Search for the cell housing the specified text and yield its [X, Y] center coordinate. 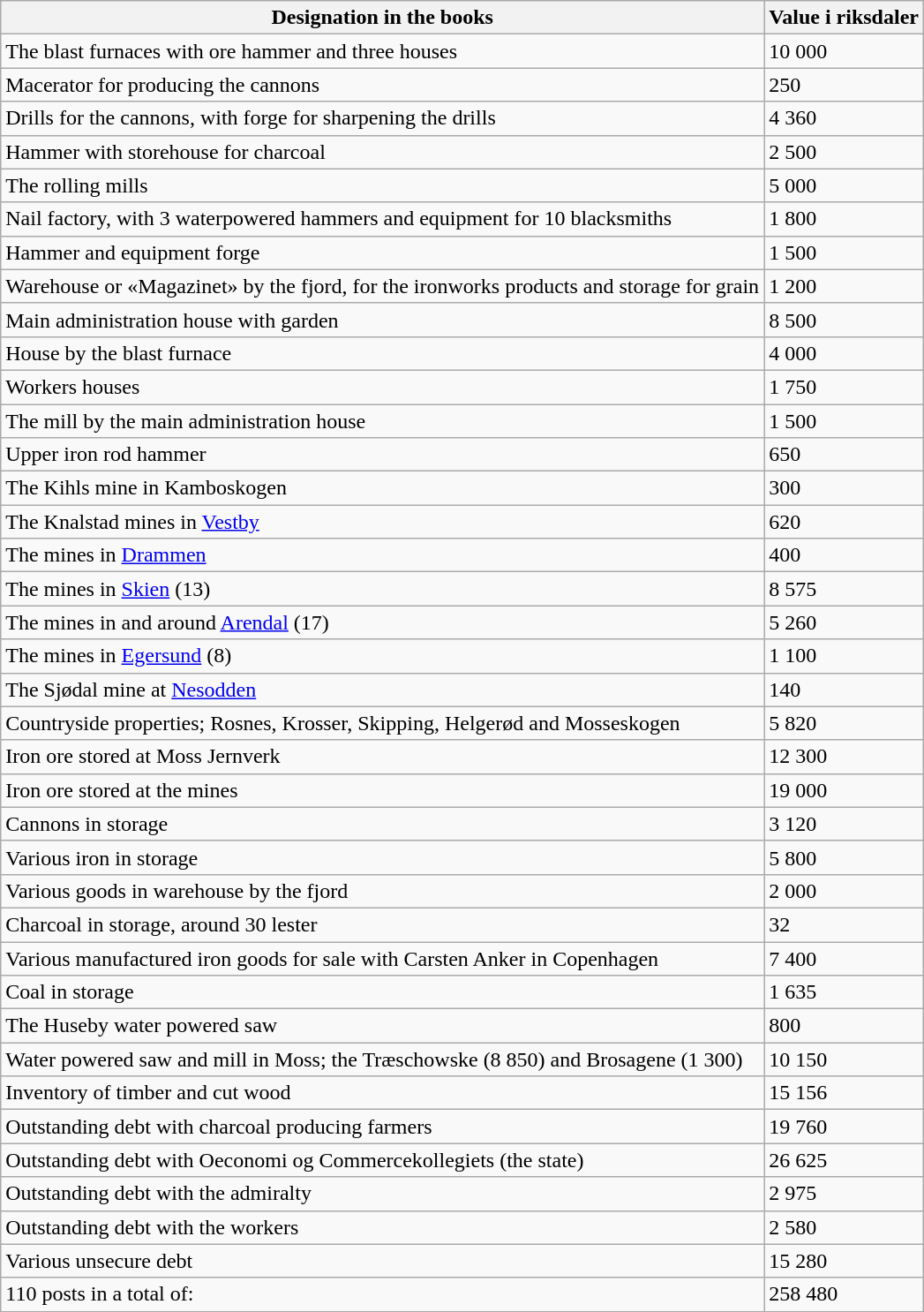
1 200 [844, 286]
3 120 [844, 824]
15 280 [844, 1261]
Macerator for producing the cannons [383, 85]
The Huseby water powered saw [383, 1026]
2 000 [844, 891]
5 820 [844, 723]
1 635 [844, 992]
Hammer with storehouse for charcoal [383, 152]
Various unsecure debt [383, 1261]
8 500 [844, 320]
Outstanding debt with charcoal producing farmers [383, 1127]
Warehouse or «Magazinet» by the fjord, for the ironworks products and storage for grain [383, 286]
10 000 [844, 51]
The mines in Drammen [383, 555]
The Knalstad mines in Vestby [383, 522]
19 760 [844, 1127]
Coal in storage [383, 992]
5 800 [844, 857]
2 975 [844, 1194]
Nail factory, with 3 waterpowered hammers and equipment for 10 blacksmiths [383, 219]
The blast furnaces with ore hammer and three houses [383, 51]
Iron ore stored at the mines [383, 790]
2 500 [844, 152]
32 [844, 924]
4 360 [844, 118]
Workers houses [383, 387]
2 580 [844, 1227]
Various manufactured iron goods for sale with Carsten Anker in Copenhagen [383, 958]
140 [844, 690]
1 800 [844, 219]
Various goods in warehouse by the fjord [383, 891]
Hammer and equipment forge [383, 253]
1 750 [844, 387]
The mines in Egersund (8) [383, 656]
Various iron in storage [383, 857]
Upper iron rod hammer [383, 455]
Inventory of timber and cut wood [383, 1093]
400 [844, 555]
Outstanding debt with the workers [383, 1227]
26 625 [844, 1160]
1 100 [844, 656]
620 [844, 522]
250 [844, 85]
800 [844, 1026]
The mill by the main administration house [383, 421]
15 156 [844, 1093]
The Sjødal mine at Nesodden [383, 690]
10 150 [844, 1059]
Drills for the cannons, with forge for sharpening the drills [383, 118]
Water powered saw and mill in Moss; the Træschowske (8 850) and Brosagene (1 300) [383, 1059]
Countryside properties; Rosnes, Krosser, Skipping, Helgerød and Mosseskogen [383, 723]
Main administration house with garden [383, 320]
Outstanding debt with Oeconomi og Commercekollegiets (the state) [383, 1160]
110 posts in a total of: [383, 1294]
Iron ore stored at Moss Jernverk [383, 757]
Cannons in storage [383, 824]
Value i riksdaler [844, 18]
12 300 [844, 757]
The rolling mills [383, 185]
300 [844, 488]
5 000 [844, 185]
258 480 [844, 1294]
5 260 [844, 622]
Designation in the books [383, 18]
Outstanding debt with the admiralty [383, 1194]
8 575 [844, 589]
The mines in and around Arendal (17) [383, 622]
4 000 [844, 353]
The Kihls mine in Kamboskogen [383, 488]
650 [844, 455]
The mines in Skien (13) [383, 589]
House by the blast furnace [383, 353]
19 000 [844, 790]
7 400 [844, 958]
Charcoal in storage, around 30 lester [383, 924]
